For the text-containing cell, return its midpoint in [x, y] coordinate format. 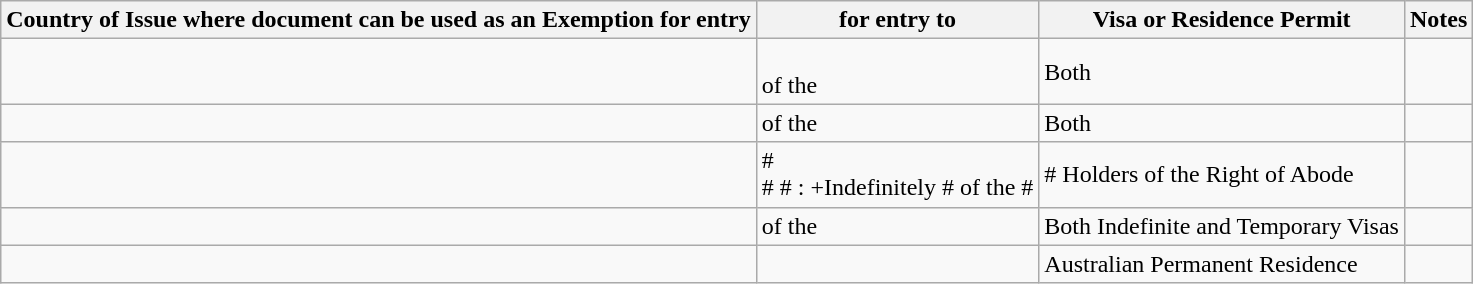
Country of Issue where document can be used as an Exemption for entry [379, 20]
for entry to [898, 20]
# # # : +Indefinitely # of the # [898, 174]
# Holders of the Right of Abode [1222, 174]
Notes [1438, 20]
Australian Permanent Residence [1222, 264]
Visa or Residence Permit [1222, 20]
Both Indefinite and Temporary Visas [1222, 226]
